Capture the cell that displays the provided text and extract its [x, y] central coordinate. 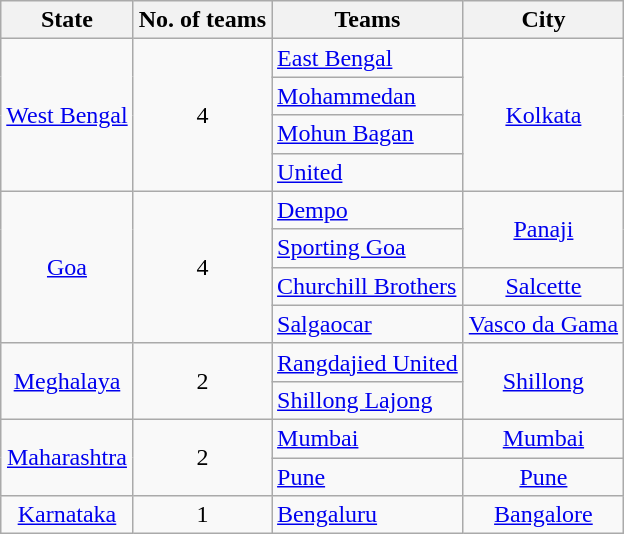
Goa [67, 267]
Vasco da Gama [543, 324]
Churchill Brothers [368, 286]
City [543, 20]
Shillong Lajong [368, 400]
Sporting Goa [368, 248]
Bangalore [543, 515]
Shillong [543, 381]
Mohammedan [368, 96]
1 [202, 515]
Rangdajied United [368, 362]
Salgaocar [368, 324]
Salcette [543, 286]
Teams [368, 20]
United [368, 172]
West Bengal [67, 115]
Mohun Bagan [368, 134]
Bengaluru [368, 515]
Meghalaya [67, 381]
No. of teams [202, 20]
East Bengal [368, 58]
Maharashtra [67, 457]
Panaji [543, 229]
Dempo [368, 210]
State [67, 20]
Karnataka [67, 515]
Kolkata [543, 115]
